Provide the [X, Y] coordinate of the cell's center where the given text is located.  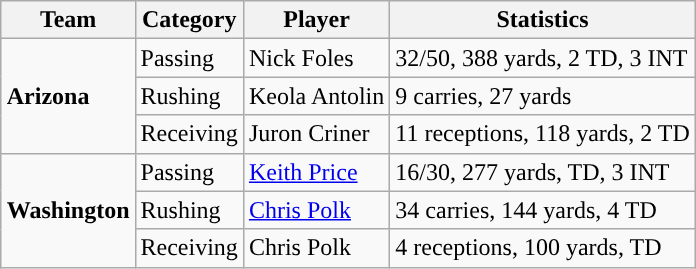
Statistics [542, 20]
Keith Price [316, 172]
4 receptions, 100 yards, TD [542, 248]
9 carries, 27 yards [542, 96]
Category [189, 20]
32/50, 388 yards, 2 TD, 3 INT [542, 58]
Juron Criner [316, 134]
34 carries, 144 yards, 4 TD [542, 210]
Keola Antolin [316, 96]
Washington [68, 210]
Team [68, 20]
16/30, 277 yards, TD, 3 INT [542, 172]
Arizona [68, 96]
Player [316, 20]
11 receptions, 118 yards, 2 TD [542, 134]
Nick Foles [316, 58]
